Return the (X, Y) coordinate for the center point of the cell that contains the specified text.  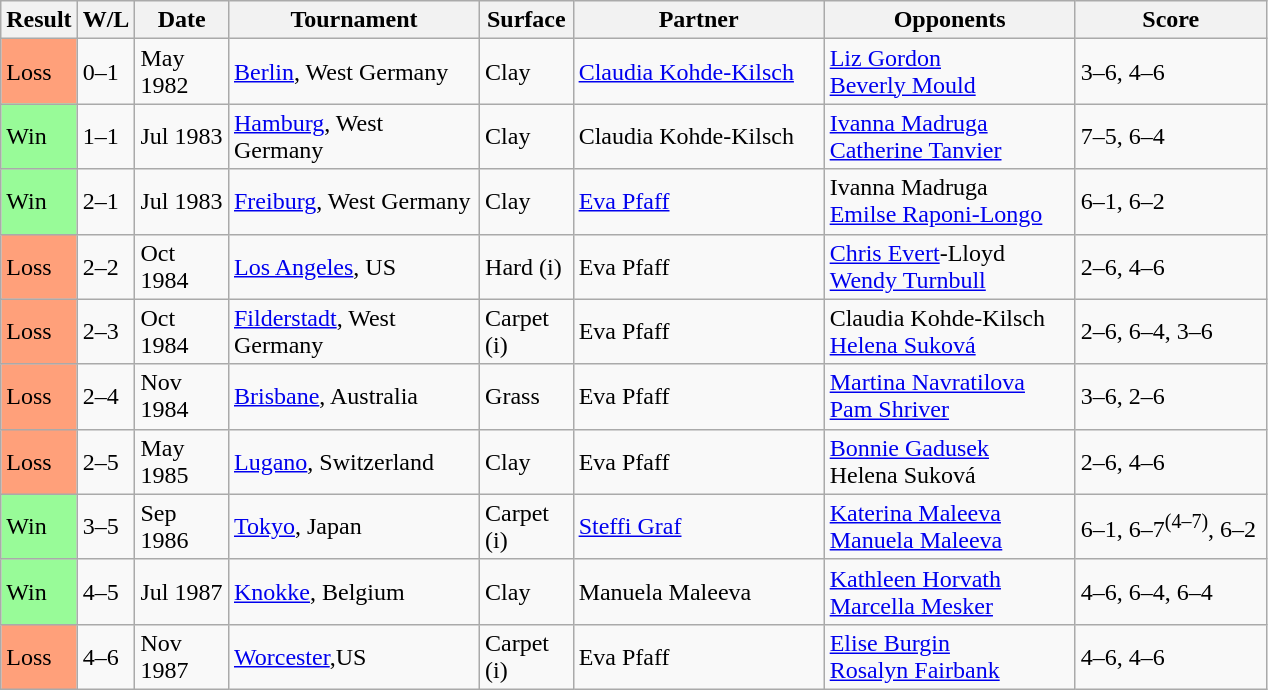
Hard (i) (527, 266)
Kathleen Horvath Marcella Mesker (950, 592)
Los Angeles, US (354, 266)
4–6, 6–4, 6–4 (1170, 592)
Lugano, Switzerland (354, 462)
Elise Burgin Rosalyn Fairbank (950, 656)
Freiburg, West Germany (354, 202)
3–6, 4–6 (1170, 72)
Katerina Maleeva Manuela Maleeva (950, 526)
Hamburg, West Germany (354, 136)
Sep 1986 (182, 526)
6–1, 6–2 (1170, 202)
Result (39, 20)
4–6, 4–6 (1170, 656)
W/L (106, 20)
Manuela Maleeva (698, 592)
7–5, 6–4 (1170, 136)
Bonnie Gadusek Helena Suková (950, 462)
Nov 1984 (182, 396)
Jul 1987 (182, 592)
Liz Gordon Beverly Mould (950, 72)
2–4 (106, 396)
May 1982 (182, 72)
Grass (527, 396)
Claudia Kohde-Kilsch Helena Suková (950, 332)
Ivanna Madruga Catherine Tanvier (950, 136)
May 1985 (182, 462)
Knokke, Belgium (354, 592)
3–5 (106, 526)
2–1 (106, 202)
4–5 (106, 592)
Ivanna Madruga Emilse Raponi-Longo (950, 202)
Filderstadt, West Germany (354, 332)
1–1 (106, 136)
Tokyo, Japan (354, 526)
6–1, 6–7(4–7), 6–2 (1170, 526)
Date (182, 20)
Surface (527, 20)
Score (1170, 20)
3–6, 2–6 (1170, 396)
2–2 (106, 266)
Martina Navratilova Pam Shriver (950, 396)
0–1 (106, 72)
4–6 (106, 656)
Steffi Graf (698, 526)
Opponents (950, 20)
2–6, 6–4, 3–6 (1170, 332)
2–3 (106, 332)
Worcester,US (354, 656)
2–5 (106, 462)
Brisbane, Australia (354, 396)
Tournament (354, 20)
Berlin, West Germany (354, 72)
Chris Evert-Lloyd Wendy Turnbull (950, 266)
Partner (698, 20)
Nov 1987 (182, 656)
